Identify which cell holds the provided text, then report its (X, Y) central coordinate. 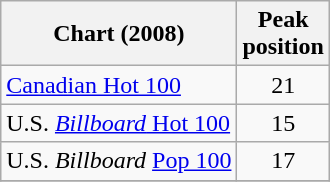
15 (283, 123)
21 (283, 85)
Chart (2008) (119, 34)
U.S. Billboard Hot 100 (119, 123)
Canadian Hot 100 (119, 85)
Peakposition (283, 34)
17 (283, 161)
U.S. Billboard Pop 100 (119, 161)
